For the text-containing cell, return its midpoint in [x, y] coordinate format. 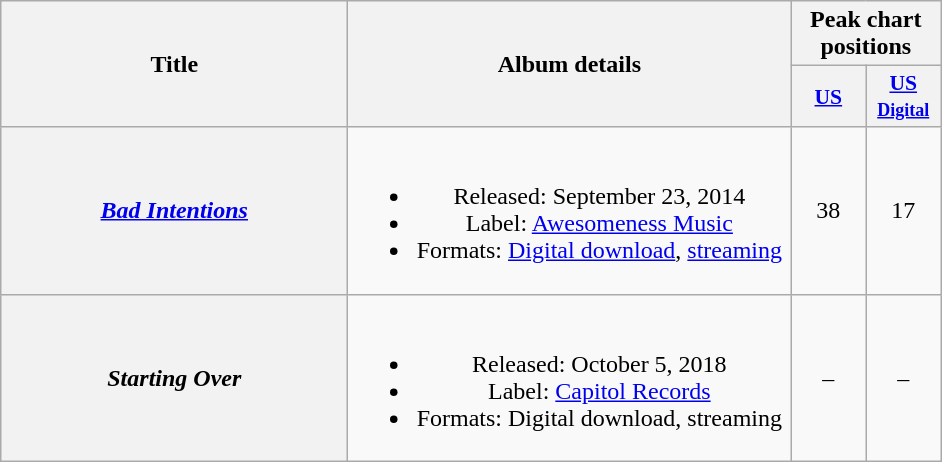
Peak chart positions [866, 34]
USDigital [904, 96]
Starting Over [174, 378]
Released: October 5, 2018Label: Capitol RecordsFormats: Digital download, streaming [570, 378]
17 [904, 210]
Album details [570, 64]
Released: September 23, 2014Label: Awesomeness MusicFormats: Digital download, streaming [570, 210]
US [828, 96]
Title [174, 64]
38 [828, 210]
Bad Intentions [174, 210]
